Locate the cell with the specified text and output its (X, Y) center coordinate. 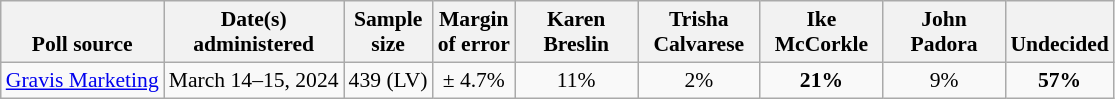
57% (1059, 80)
JohnPadora (944, 32)
439 (LV) (388, 80)
KarenBreslin (576, 32)
Samplesize (388, 32)
Marginof error (474, 32)
IkeMcCorkle (822, 32)
TrishaCalvarese (700, 32)
21% (822, 80)
Date(s)administered (254, 32)
9% (944, 80)
Poll source (82, 32)
2% (700, 80)
± 4.7% (474, 80)
March 14–15, 2024 (254, 80)
Gravis Marketing (82, 80)
Undecided (1059, 32)
11% (576, 80)
